For the text-containing cell, return its midpoint in (x, y) coordinate format. 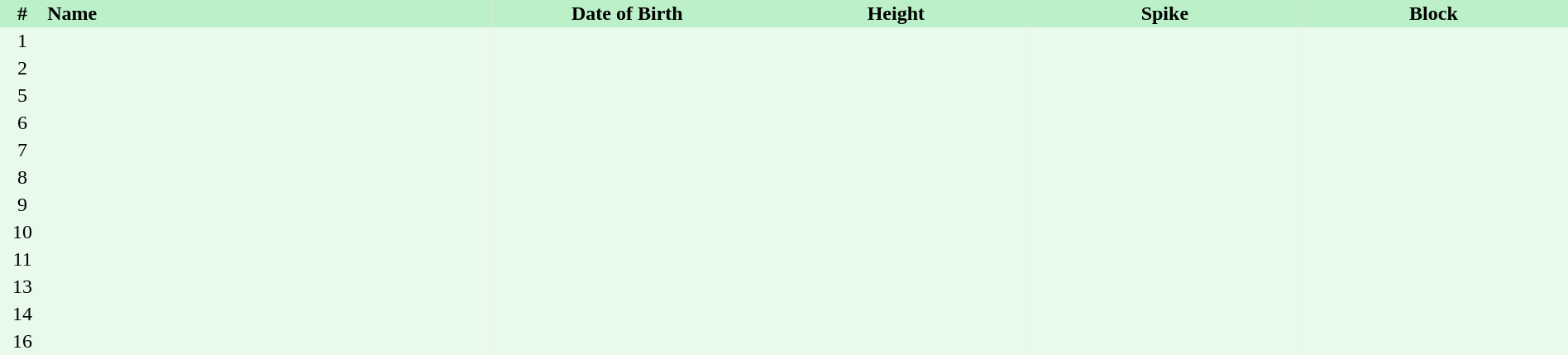
# (22, 13)
Block (1434, 13)
8 (22, 177)
Date of Birth (627, 13)
5 (22, 96)
9 (22, 205)
Spike (1164, 13)
Height (896, 13)
10 (22, 232)
11 (22, 260)
Name (269, 13)
16 (22, 341)
2 (22, 68)
7 (22, 151)
6 (22, 122)
13 (22, 286)
14 (22, 314)
1 (22, 41)
